For the text-containing cell, return its midpoint in (X, Y) coordinate format. 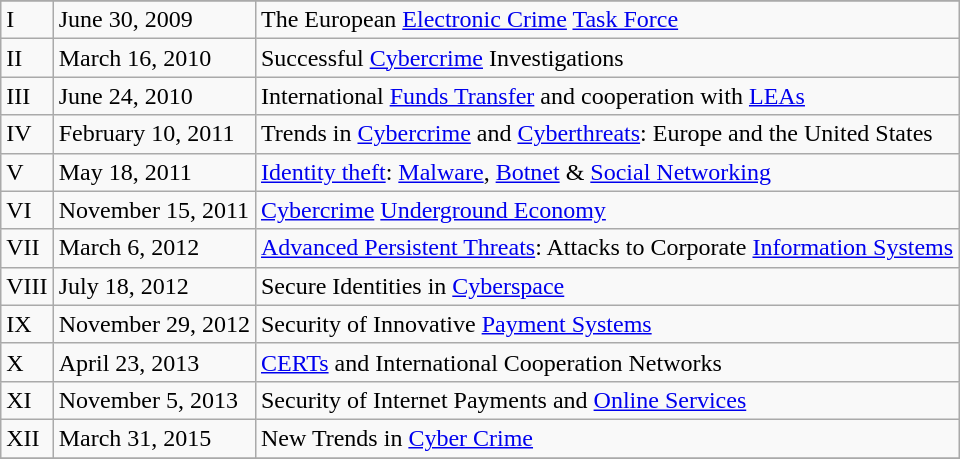
VI (27, 210)
X (27, 362)
IX (27, 324)
May 18, 2011 (154, 172)
Trends in Cybercrime and Cyberthreats: Europe and the United States (606, 134)
November 29, 2012 (154, 324)
March 31, 2015 (154, 438)
Cybercrime Underground Economy (606, 210)
Advanced Persistent Threats: Attacks to Corporate Information Systems (606, 248)
Security of Innovative Payment Systems (606, 324)
XI (27, 400)
New Trends in Cyber Crime (606, 438)
VIII (27, 286)
April 23, 2013 (154, 362)
March 6, 2012 (154, 248)
III (27, 96)
VII (27, 248)
CERTs and International Cooperation Networks (606, 362)
February 10, 2011 (154, 134)
V (27, 172)
IV (27, 134)
Secure Identities in Cyberspace (606, 286)
March 16, 2010 (154, 58)
I (27, 20)
June 30, 2009 (154, 20)
The European Electronic Crime Task Force (606, 20)
November 15, 2011 (154, 210)
Security of Internet Payments and Online Services (606, 400)
July 18, 2012 (154, 286)
November 5, 2013 (154, 400)
Identity theft: Malware, Botnet & Social Networking (606, 172)
Successful Cybercrime Investigations (606, 58)
June 24, 2010 (154, 96)
II (27, 58)
XII (27, 438)
International Funds Transfer and cooperation with LEAs (606, 96)
